Scan for the cell matching the given text and deliver its (x, y) coordinate at center. 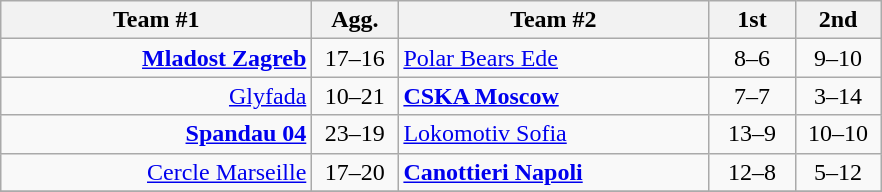
23–19 (355, 134)
Agg. (355, 20)
Lokomotiv Sofia (554, 134)
2nd (838, 20)
Spandau 04 (156, 134)
10–21 (355, 96)
Polar Bears Ede (554, 58)
7–7 (752, 96)
8–6 (752, 58)
3–14 (838, 96)
17–16 (355, 58)
Team #1 (156, 20)
Canottieri Napoli (554, 172)
Team #2 (554, 20)
12–8 (752, 172)
17–20 (355, 172)
Cercle Marseille (156, 172)
5–12 (838, 172)
13–9 (752, 134)
9–10 (838, 58)
CSKA Moscow (554, 96)
10–10 (838, 134)
1st (752, 20)
Mladost Zagreb (156, 58)
Glyfada (156, 96)
